Scan for the cell matching the given text and deliver its (x, y) coordinate at center. 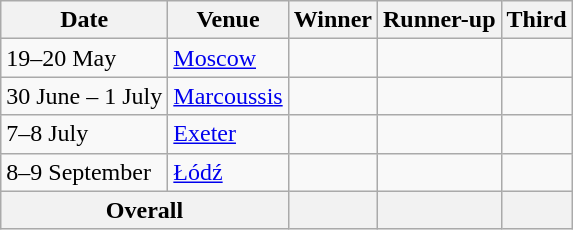
8–9 September (84, 172)
Łódź (228, 172)
Third (536, 20)
30 June – 1 July (84, 96)
Date (84, 20)
Venue (228, 20)
Exeter (228, 134)
Runner-up (440, 20)
Marcoussis (228, 96)
19–20 May (84, 58)
Moscow (228, 58)
Overall (144, 210)
Winner (332, 20)
7–8 July (84, 134)
